Detect which cell encompasses the target text, then output its (X, Y) center coordinate. 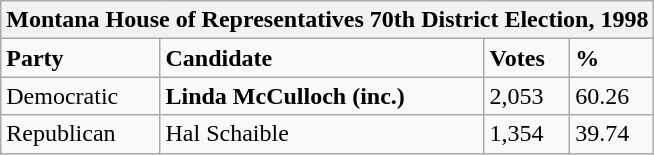
39.74 (612, 134)
1,354 (527, 134)
60.26 (612, 96)
% (612, 58)
Candidate (322, 58)
Montana House of Representatives 70th District Election, 1998 (328, 20)
Votes (527, 58)
Republican (80, 134)
Linda McCulloch (inc.) (322, 96)
2,053 (527, 96)
Party (80, 58)
Democratic (80, 96)
Hal Schaible (322, 134)
